For the text-containing cell, return its midpoint in (x, y) coordinate format. 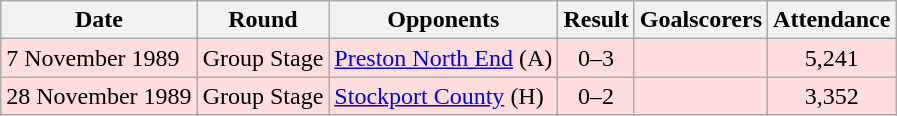
0–2 (596, 96)
0–3 (596, 58)
7 November 1989 (99, 58)
Goalscorers (700, 20)
28 November 1989 (99, 96)
Stockport County (H) (444, 96)
Preston North End (A) (444, 58)
Round (263, 20)
Attendance (832, 20)
5,241 (832, 58)
3,352 (832, 96)
Result (596, 20)
Opponents (444, 20)
Date (99, 20)
